Output the [X, Y] coordinate of the center of the cell containing the given text.  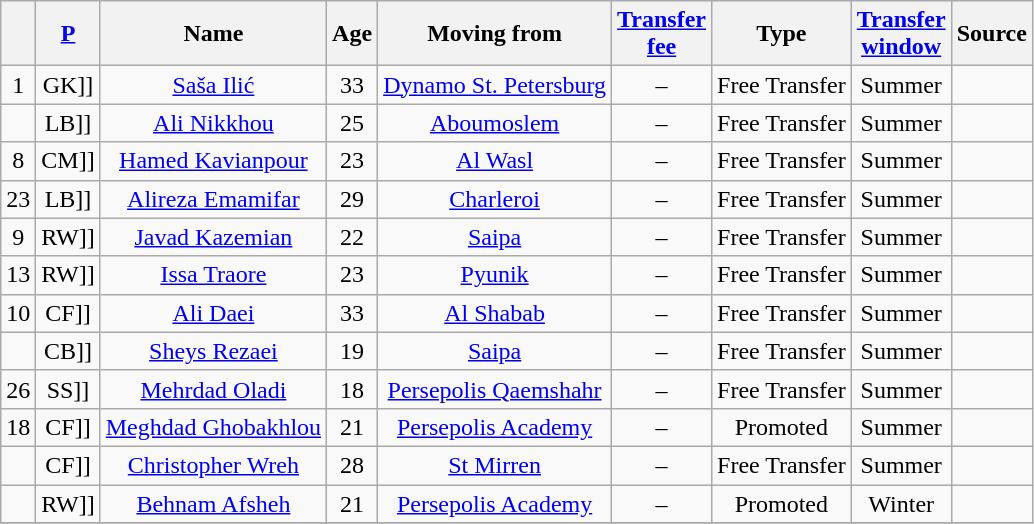
19 [352, 351]
1 [18, 85]
13 [18, 275]
St Mirren [495, 465]
Type [782, 34]
Christopher Wreh [213, 465]
Mehrdad Oladi [213, 389]
25 [352, 123]
Pyunik [495, 275]
22 [352, 237]
Moving from [495, 34]
8 [18, 161]
CB]] [68, 351]
Winter [901, 503]
Behnam Afsheh [213, 503]
Name [213, 34]
CM]] [68, 161]
Charleroi [495, 199]
Al Shabab [495, 313]
Meghdad Ghobakhlou [213, 427]
Alireza Emamifar [213, 199]
Al Wasl [495, 161]
GK]] [68, 85]
Dynamo St. Petersburg [495, 85]
Javad Kazemian [213, 237]
Aboumoslem [495, 123]
Issa Traore [213, 275]
Persepolis Qaemshahr [495, 389]
9 [18, 237]
Age [352, 34]
Ali Nikkhou [213, 123]
Source [992, 34]
10 [18, 313]
Ali Daei [213, 313]
Transferfee [662, 34]
Sheys Rezaei [213, 351]
26 [18, 389]
Transferwindow [901, 34]
Hamed Kavianpour [213, 161]
P [68, 34]
Saša Ilić [213, 85]
29 [352, 199]
SS]] [68, 389]
28 [352, 465]
